Extract the (x, y) coordinate from the center of the cell holding the provided text.  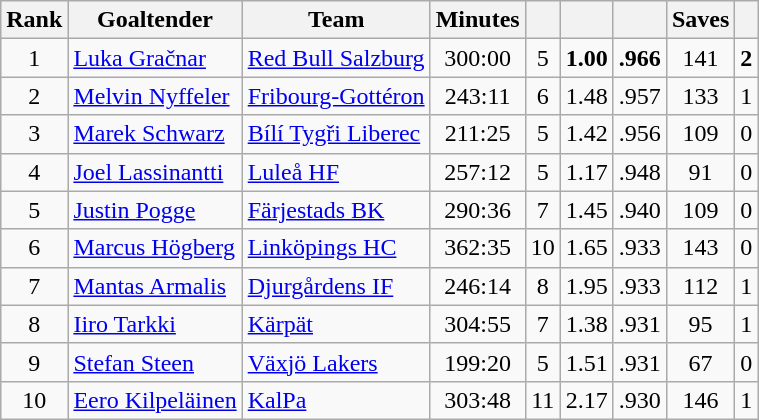
Joel Lassinantti (155, 172)
246:14 (478, 286)
Stefan Steen (155, 362)
Saves (700, 20)
1.17 (586, 172)
Melvin Nyffeler (155, 96)
300:00 (478, 58)
.956 (640, 134)
Växjö Lakers (336, 362)
Marek Schwarz (155, 134)
Marcus Högberg (155, 248)
Luleå HF (336, 172)
290:36 (478, 210)
.940 (640, 210)
112 (700, 286)
Red Bull Salzburg (336, 58)
1.42 (586, 134)
.966 (640, 58)
Team (336, 20)
146 (700, 400)
KalPa (336, 400)
Mantas Armalis (155, 286)
211:25 (478, 134)
67 (700, 362)
.948 (640, 172)
1.51 (586, 362)
1.38 (586, 324)
9 (34, 362)
Minutes (478, 20)
Bílí Tygři Liberec (336, 134)
2.17 (586, 400)
91 (700, 172)
Fribourg-Gottéron (336, 96)
Kärpät (336, 324)
Iiro Tarkki (155, 324)
243:11 (478, 96)
.930 (640, 400)
Eero Kilpeläinen (155, 400)
Rank (34, 20)
.957 (640, 96)
Färjestads BK (336, 210)
3 (34, 134)
303:48 (478, 400)
4 (34, 172)
Djurgårdens IF (336, 286)
141 (700, 58)
Goaltender (155, 20)
1.65 (586, 248)
1.45 (586, 210)
95 (700, 324)
Justin Pogge (155, 210)
Luka Gračnar (155, 58)
1.48 (586, 96)
Linköpings HC (336, 248)
304:55 (478, 324)
362:35 (478, 248)
143 (700, 248)
133 (700, 96)
1.95 (586, 286)
11 (542, 400)
199:20 (478, 362)
1.00 (586, 58)
257:12 (478, 172)
